Search for the cell housing the specified text and yield its [x, y] center coordinate. 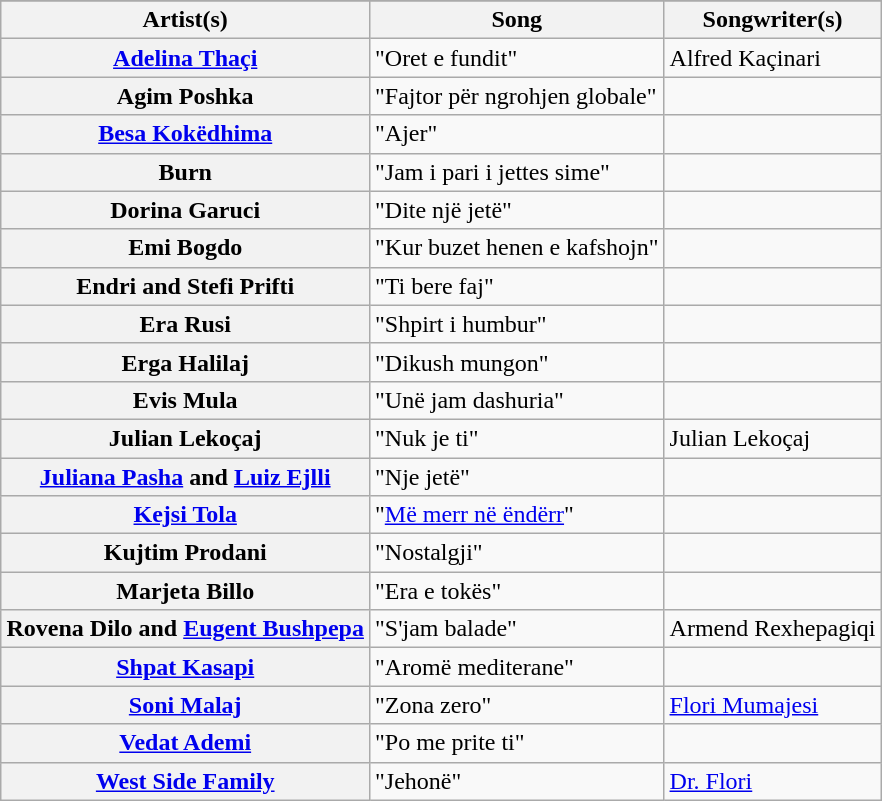
"Nje jetë" [516, 477]
"Kur buzet henen e kafshojn" [516, 248]
"Nuk je ti" [516, 438]
"Dite një jetë" [516, 210]
"Shpirt i humbur" [516, 324]
Adelina Thaçi [186, 58]
Dr. Flori [772, 781]
Burn [186, 172]
Song [516, 20]
"Dikush mungon" [516, 362]
"Unë jam dashuria" [516, 400]
Kejsi Tola [186, 515]
Endri and Stefi Prifti [186, 286]
Vedat Ademi [186, 743]
"S'jam balade" [516, 629]
Besa Kokëdhima [186, 134]
"Zona zero" [516, 705]
Dorina Garuci [186, 210]
Songwriter(s) [772, 20]
"Fajtor për ngrohjen globale" [516, 96]
Flori Mumajesi [772, 705]
"Oret e fundit" [516, 58]
Agim Poshka [186, 96]
"Era e tokës" [516, 591]
"Më merr në ëndërr" [516, 515]
"Aromë mediterane" [516, 667]
"Jam i pari i jettes sime" [516, 172]
Kujtim Prodani [186, 553]
"Ti bere faj" [516, 286]
"Jehonë" [516, 781]
Era Rusi [186, 324]
Marjeta Billo [186, 591]
Rovena Dilo and Eugent Bushpepa [186, 629]
West Side Family [186, 781]
Soni Malaj [186, 705]
Shpat Kasapi [186, 667]
Erga Halilaj [186, 362]
Emi Bogdo [186, 248]
"Nostalgji" [516, 553]
Juliana Pasha and Luiz Ejlli [186, 477]
Artist(s) [186, 20]
"Po me prite ti" [516, 743]
Alfred Kaçinari [772, 58]
Armend Rexhepagiqi [772, 629]
"Ajer" [516, 134]
Evis Mula [186, 400]
